Find where the given text appears and provide that cell's center as [X, Y] coordinate. 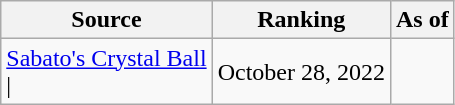
Source [106, 20]
Sabato's Crystal Ball| [106, 72]
Ranking [301, 20]
October 28, 2022 [301, 72]
As of [422, 20]
